Return (x, y) of the center of cell containing provided text 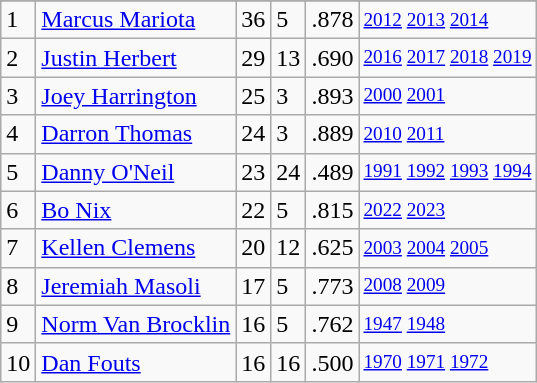
2012 2013 2014 (448, 20)
1 (18, 20)
2022 2023 (448, 210)
.762 (332, 324)
6 (18, 210)
8 (18, 286)
.889 (332, 134)
1947 1948 (448, 324)
Darron Thomas (136, 134)
13 (288, 58)
Dan Fouts (136, 362)
Bo Nix (136, 210)
.878 (332, 20)
.773 (332, 286)
17 (254, 286)
Danny O'Neil (136, 172)
2 (18, 58)
.625 (332, 248)
29 (254, 58)
Marcus Mariota (136, 20)
9 (18, 324)
1970 1971 1972 (448, 362)
Joey Harrington (136, 96)
.489 (332, 172)
25 (254, 96)
2016 2017 2018 2019 (448, 58)
Justin Herbert (136, 58)
Norm Van Brocklin (136, 324)
23 (254, 172)
.815 (332, 210)
2003 2004 2005 (448, 248)
2000 2001 (448, 96)
.893 (332, 96)
20 (254, 248)
2008 2009 (448, 286)
7 (18, 248)
Kellen Clemens (136, 248)
22 (254, 210)
4 (18, 134)
2010 2011 (448, 134)
10 (18, 362)
.690 (332, 58)
Jeremiah Masoli (136, 286)
12 (288, 248)
36 (254, 20)
1991 1992 1993 1994 (448, 172)
.500 (332, 362)
